Detect which cell encompasses the target text, then output its (x, y) center coordinate. 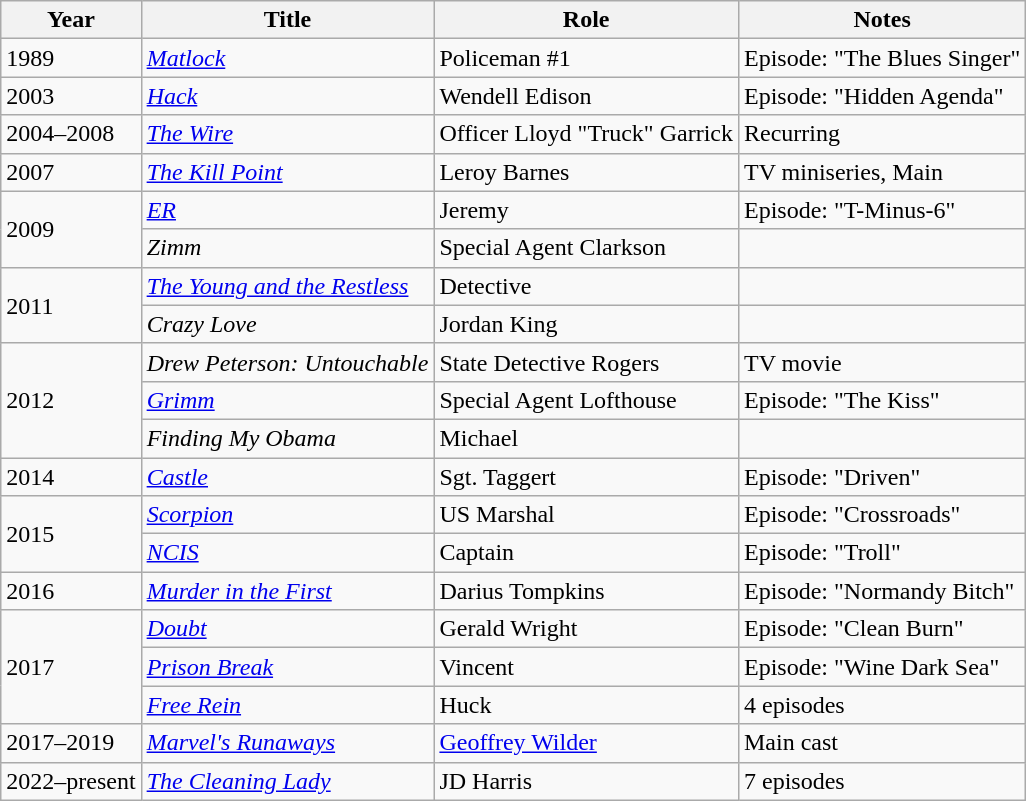
Episode: "T-Minus-6" (882, 210)
TV miniseries, Main (882, 172)
ER (288, 210)
Darius Tompkins (586, 591)
Recurring (882, 134)
Wendell Edison (586, 96)
Doubt (288, 629)
2012 (71, 400)
Jeremy (586, 210)
Episode: "Driven" (882, 477)
2017 (71, 667)
Grimm (288, 400)
Matlock (288, 58)
Crazy Love (288, 324)
7 episodes (882, 781)
2022–present (71, 781)
Episode: "Wine Dark Sea" (882, 667)
Main cast (882, 743)
The Wire (288, 134)
Episode: "The Kiss" (882, 400)
Captain (586, 553)
2009 (71, 229)
Episode: "Troll" (882, 553)
Vincent (586, 667)
Notes (882, 20)
Detective (586, 286)
Episode: "Crossroads" (882, 515)
The Kill Point (288, 172)
Prison Break (288, 667)
2004–2008 (71, 134)
Finding My Obama (288, 438)
Zimm (288, 248)
Year (71, 20)
Geoffrey Wilder (586, 743)
2017–2019 (71, 743)
1989 (71, 58)
The Cleaning Lady (288, 781)
State Detective Rogers (586, 362)
Scorpion (288, 515)
Special Agent Lofthouse (586, 400)
Role (586, 20)
Episode: "Normandy Bitch" (882, 591)
Free Rein (288, 705)
Leroy Barnes (586, 172)
Jordan King (586, 324)
2007 (71, 172)
US Marshal (586, 515)
Michael (586, 438)
Special Agent Clarkson (586, 248)
2016 (71, 591)
Sgt. Taggert (586, 477)
Castle (288, 477)
Hack (288, 96)
Drew Peterson: Untouchable (288, 362)
Gerald Wright (586, 629)
Episode: "Hidden Agenda" (882, 96)
JD Harris (586, 781)
2014 (71, 477)
Huck (586, 705)
Marvel's Runaways (288, 743)
4 episodes (882, 705)
2003 (71, 96)
The Young and the Restless (288, 286)
TV movie (882, 362)
Officer Lloyd "Truck" Garrick (586, 134)
Episode: "Clean Burn" (882, 629)
NCIS (288, 553)
Policeman #1 (586, 58)
Murder in the First (288, 591)
2015 (71, 534)
Title (288, 20)
2011 (71, 305)
Episode: "The Blues Singer" (882, 58)
